Capture the cell that displays the provided text and extract its (x, y) central coordinate. 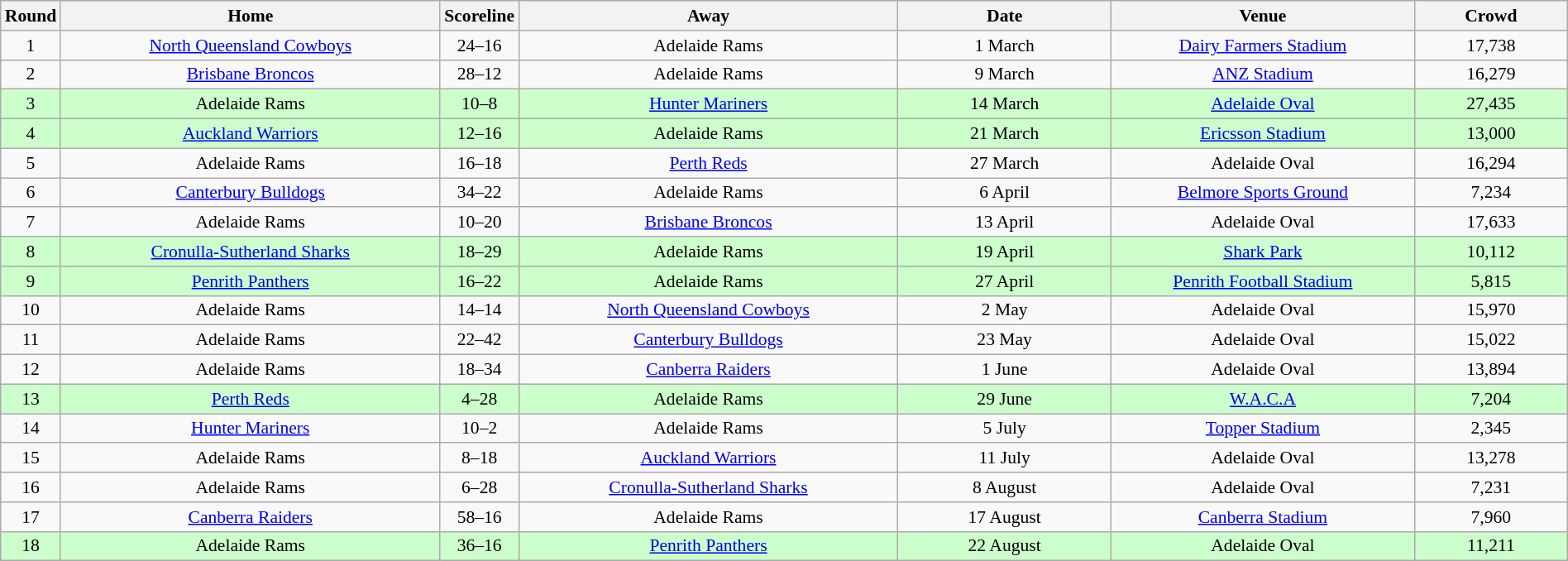
10–8 (480, 104)
11 (31, 340)
16–18 (480, 163)
14 March (1004, 104)
11,211 (1490, 546)
13,278 (1490, 458)
16,294 (1490, 163)
3 (31, 104)
17,738 (1490, 46)
1 (31, 46)
1 March (1004, 46)
Round (31, 16)
8 August (1004, 487)
27,435 (1490, 104)
7,234 (1490, 193)
16,279 (1490, 74)
13,000 (1490, 134)
4 (31, 134)
18–34 (480, 370)
Ericsson Stadium (1262, 134)
10,112 (1490, 252)
Topper Stadium (1262, 429)
13,894 (1490, 370)
13 April (1004, 223)
W.A.C.A (1262, 399)
8–18 (480, 458)
Dairy Farmers Stadium (1262, 46)
15,970 (1490, 310)
16–22 (480, 281)
28–12 (480, 74)
5 (31, 163)
29 June (1004, 399)
Home (250, 16)
6 April (1004, 193)
8 (31, 252)
23 May (1004, 340)
7,231 (1490, 487)
24–16 (480, 46)
5 July (1004, 429)
17,633 (1490, 223)
14 (31, 429)
22–42 (480, 340)
6–28 (480, 487)
27 April (1004, 281)
10–2 (480, 429)
36–16 (480, 546)
19 April (1004, 252)
2,345 (1490, 429)
5,815 (1490, 281)
Crowd (1490, 16)
27 March (1004, 163)
15,022 (1490, 340)
16 (31, 487)
Canberra Stadium (1262, 517)
Scoreline (480, 16)
7,204 (1490, 399)
12–16 (480, 134)
Venue (1262, 16)
Shark Park (1262, 252)
22 August (1004, 546)
Penrith Football Stadium (1262, 281)
17 August (1004, 517)
4–28 (480, 399)
7 (31, 223)
18–29 (480, 252)
9 (31, 281)
15 (31, 458)
11 July (1004, 458)
1 June (1004, 370)
18 (31, 546)
6 (31, 193)
13 (31, 399)
7,960 (1490, 517)
2 May (1004, 310)
12 (31, 370)
2 (31, 74)
Belmore Sports Ground (1262, 193)
58–16 (480, 517)
Away (708, 16)
34–22 (480, 193)
9 March (1004, 74)
Date (1004, 16)
ANZ Stadium (1262, 74)
14–14 (480, 310)
17 (31, 517)
10–20 (480, 223)
10 (31, 310)
21 March (1004, 134)
